Return (X, Y) of the center of cell containing provided text 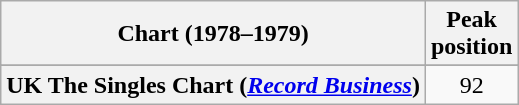
Chart (1978–1979) (214, 34)
UK The Singles Chart (Record Business) (214, 85)
92 (471, 85)
Peakposition (471, 34)
